Detect which cell encompasses the target text, then output its [X, Y] center coordinate. 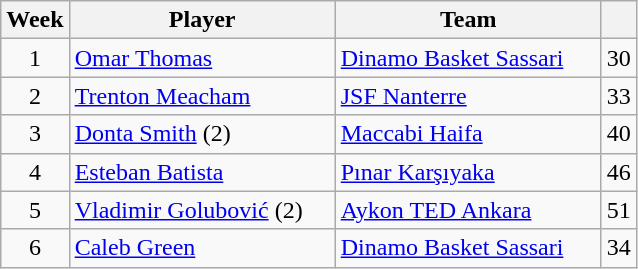
3 [35, 134]
Aykon TED Ankara [468, 210]
Week [35, 20]
Pınar Karşıyaka [468, 172]
Esteban Batista [202, 172]
Team [468, 20]
30 [618, 58]
34 [618, 248]
Omar Thomas [202, 58]
2 [35, 96]
51 [618, 210]
4 [35, 172]
33 [618, 96]
5 [35, 210]
Player [202, 20]
JSF Nanterre [468, 96]
6 [35, 248]
1 [35, 58]
46 [618, 172]
Caleb Green [202, 248]
40 [618, 134]
Vladimir Golubović (2) [202, 210]
Donta Smith (2) [202, 134]
Trenton Meacham [202, 96]
Maccabi Haifa [468, 134]
